Return [X, Y] of the center of cell containing provided text 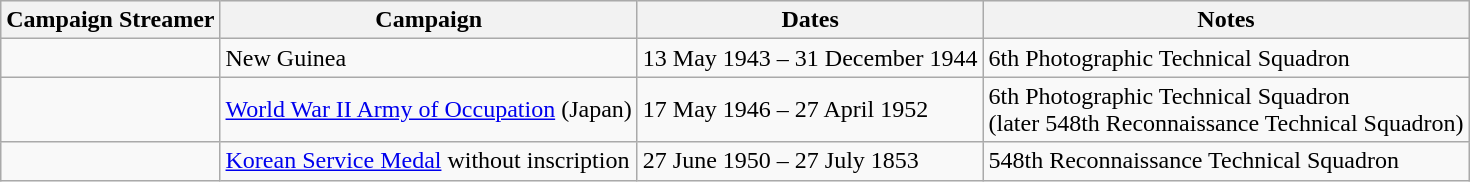
548th Reconnaissance Technical Squadron [1226, 161]
New Guinea [428, 58]
World War II Army of Occupation (Japan) [428, 110]
Dates [810, 20]
17 May 1946 – 27 April 1952 [810, 110]
6th Photographic Technical Squadron [1226, 58]
13 May 1943 – 31 December 1944 [810, 58]
Campaign [428, 20]
Notes [1226, 20]
27 June 1950 – 27 July 1853 [810, 161]
Korean Service Medal without inscription [428, 161]
6th Photographic Technical Squadron (later 548th Reconnaissance Technical Squadron) [1226, 110]
Campaign Streamer [110, 20]
